Locate the cell with the specified text and output its (x, y) center coordinate. 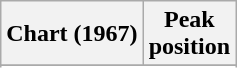
Chart (1967) (72, 34)
Peakposition (189, 34)
